Output the (X, Y) coordinate of the center of the cell containing the given text.  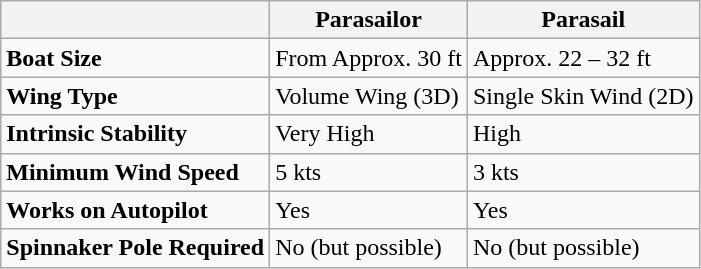
Works on Autopilot (136, 210)
Single Skin Wind (2D) (583, 96)
Volume Wing (3D) (369, 96)
Very High (369, 134)
High (583, 134)
3 kts (583, 172)
5 kts (369, 172)
Parasailor (369, 20)
Boat Size (136, 58)
Approx. 22 – 32 ft (583, 58)
Parasail (583, 20)
Spinnaker Pole Required (136, 248)
Wing Type (136, 96)
Minimum Wind Speed (136, 172)
From Approx. 30 ft (369, 58)
Intrinsic Stability (136, 134)
